For the text-containing cell, return its midpoint in [x, y] coordinate format. 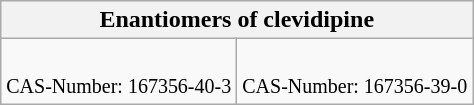
Enantiomers of clevidipine [237, 20]
CAS-Number: 167356-40-3 [119, 72]
CAS-Number: 167356-39-0 [355, 72]
